Pinpoint the cell where the given text exists, returning its [x, y] midpoint coordinate. 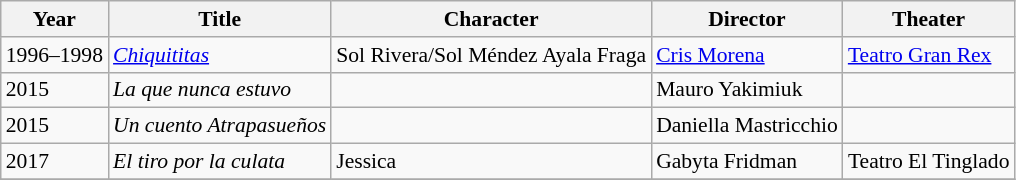
Title [220, 19]
Teatro Gran Rex [929, 55]
2017 [54, 162]
Daniella Mastricchio [747, 126]
El tiro por la culata [220, 162]
Director [747, 19]
Un cuento Atrapasueños [220, 126]
Character [491, 19]
Mauro Yakimiuk [747, 90]
Jessica [491, 162]
Sol Rivera/Sol Méndez Ayala Fraga [491, 55]
Gabyta Fridman [747, 162]
La que nunca estuvo [220, 90]
Chiquititas [220, 55]
1996–1998 [54, 55]
Teatro El Tinglado [929, 162]
Cris Morena [747, 55]
Theater [929, 19]
Year [54, 19]
